Extract the [x, y] coordinate from the center of the cell holding the provided text.  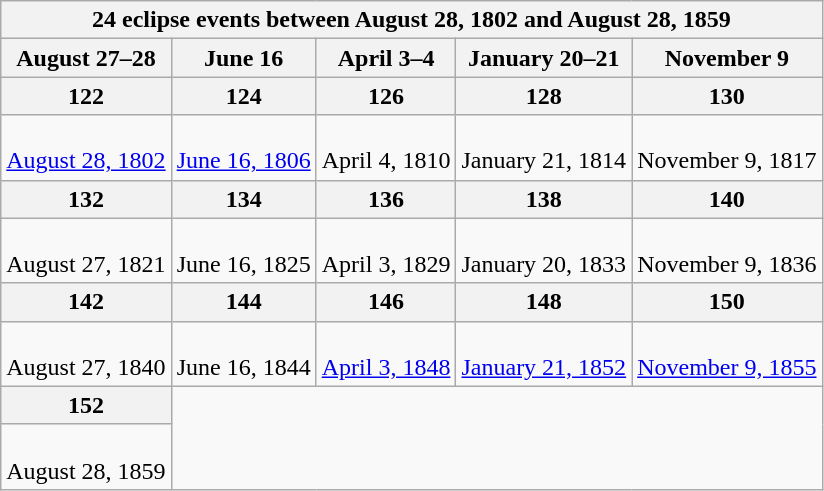
August 28, 1859 [86, 456]
June 16, 1844 [244, 354]
November 9, 1855 [727, 354]
August 27–28 [86, 58]
136 [386, 199]
January 21, 1852 [544, 354]
April 4, 1810 [386, 148]
126 [386, 96]
150 [727, 302]
122 [86, 96]
140 [727, 199]
January 20, 1833 [544, 250]
142 [86, 302]
April 3, 1829 [386, 250]
134 [244, 199]
November 9, 1817 [727, 148]
June 16, 1806 [244, 148]
138 [544, 199]
132 [86, 199]
128 [544, 96]
144 [244, 302]
January 21, 1814 [544, 148]
130 [727, 96]
124 [244, 96]
148 [544, 302]
November 9, 1836 [727, 250]
June 16 [244, 58]
November 9 [727, 58]
August 28, 1802 [86, 148]
August 27, 1821 [86, 250]
April 3–4 [386, 58]
August 27, 1840 [86, 354]
April 3, 1848 [386, 354]
January 20–21 [544, 58]
146 [386, 302]
June 16, 1825 [244, 250]
24 eclipse events between August 28, 1802 and August 28, 1859 [412, 20]
152 [86, 405]
